Extract the (X, Y) coordinate from the center of the cell holding the provided text.  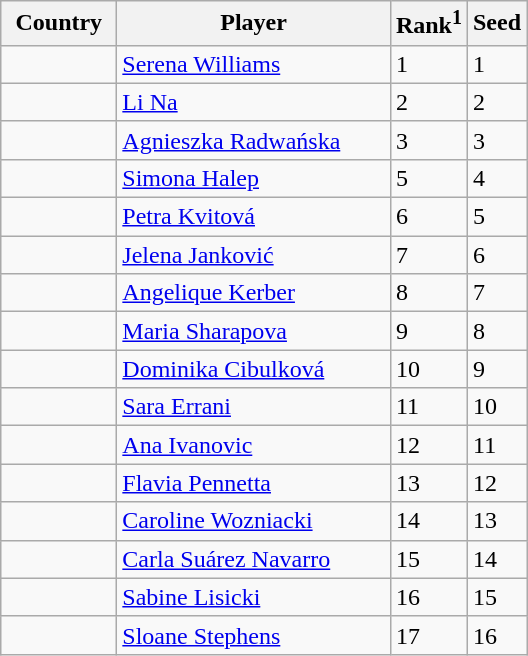
Carla Suárez Navarro (254, 559)
Caroline Wozniacki (254, 521)
Sloane Stephens (254, 635)
Maria Sharapova (254, 331)
Dominika Cibulková (254, 369)
Ana Ivanovic (254, 445)
17 (428, 635)
Li Na (254, 102)
Jelena Janković (254, 255)
Country (59, 24)
4 (496, 178)
Serena Williams (254, 64)
Sabine Lisicki (254, 597)
Sara Errani (254, 407)
Player (254, 24)
Simona Halep (254, 178)
Rank1 (428, 24)
Agnieszka Radwańska (254, 140)
Petra Kvitová (254, 217)
Angelique Kerber (254, 293)
Flavia Pennetta (254, 483)
Seed (496, 24)
